Find where the given text appears and provide that cell's center as [X, Y] coordinate. 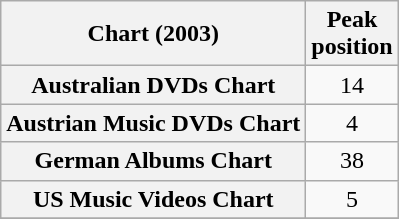
Chart (2003) [154, 34]
Australian DVDs Chart [154, 85]
14 [352, 85]
US Music Videos Chart [154, 199]
Peakposition [352, 34]
Austrian Music DVDs Chart [154, 123]
4 [352, 123]
German Albums Chart [154, 161]
38 [352, 161]
5 [352, 199]
